Extract the [x, y] coordinate from the center of the cell holding the provided text.  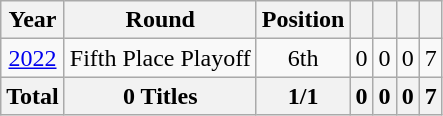
Round [160, 20]
Year [33, 20]
0 Titles [160, 96]
Position [303, 20]
Fifth Place Playoff [160, 58]
1/1 [303, 96]
Total [33, 96]
6th [303, 58]
2022 [33, 58]
